Detect which cell encompasses the target text, then output its (X, Y) center coordinate. 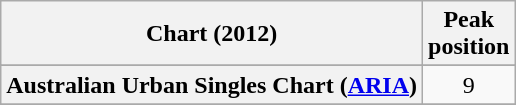
Chart (2012) (212, 34)
Peakposition (469, 34)
Australian Urban Singles Chart (ARIA) (212, 85)
9 (469, 85)
